Search for the cell housing the specified text and yield its [x, y] center coordinate. 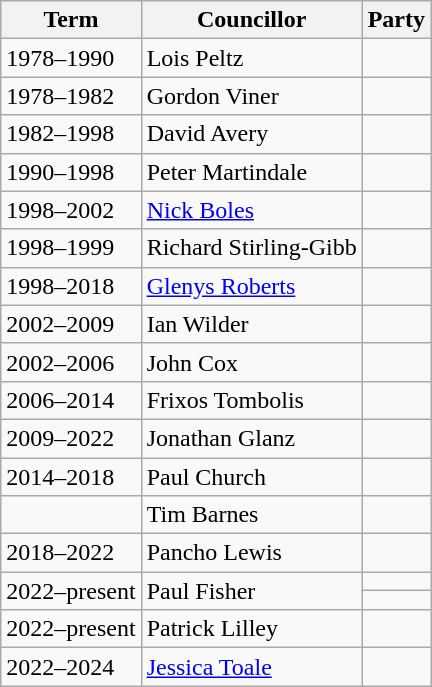
2002–2009 [71, 324]
1998–2002 [71, 210]
John Cox [252, 362]
Gordon Viner [252, 96]
Paul Church [252, 477]
1998–1999 [71, 248]
Glenys Roberts [252, 286]
Party [396, 20]
Peter Martindale [252, 172]
Paul Fisher [252, 591]
Term [71, 20]
2006–2014 [71, 400]
1982–1998 [71, 134]
Jessica Toale [252, 667]
2014–2018 [71, 477]
Jonathan Glanz [252, 438]
1990–1998 [71, 172]
2018–2022 [71, 553]
2009–2022 [71, 438]
1978–1990 [71, 58]
Pancho Lewis [252, 553]
2022–2024 [71, 667]
Ian Wilder [252, 324]
Patrick Lilley [252, 629]
Frixos Tombolis [252, 400]
2002–2006 [71, 362]
Tim Barnes [252, 515]
Richard Stirling-Gibb [252, 248]
1978–1982 [71, 96]
1998–2018 [71, 286]
Councillor [252, 20]
Nick Boles [252, 210]
David Avery [252, 134]
Lois Peltz [252, 58]
